Return (x, y) of the center of cell containing provided text 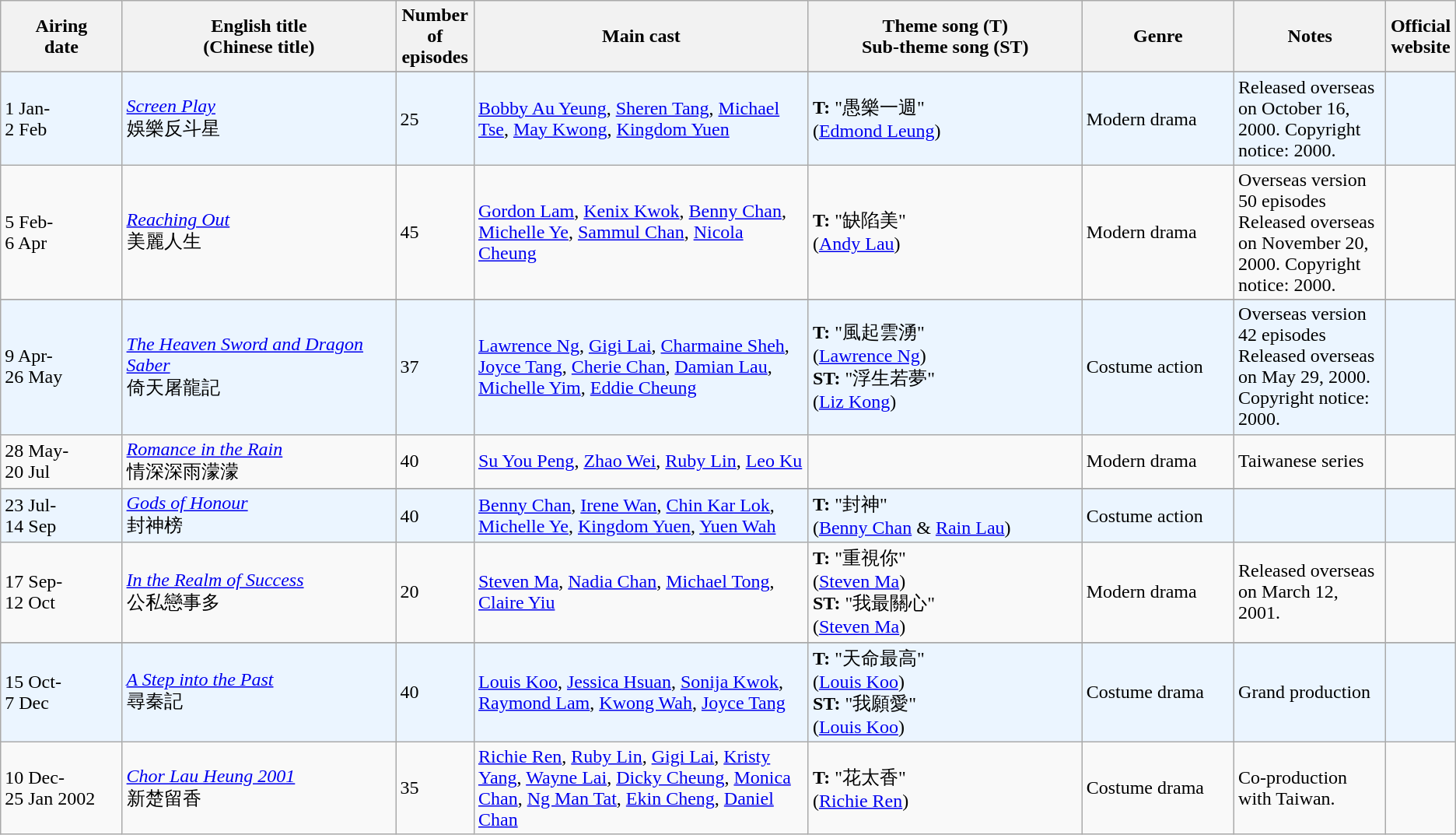
English title (Chinese title) (259, 37)
Lawrence Ng, Gigi Lai, Charmaine Sheh, Joyce Tang, Cherie Chan, Damian Lau, Michelle Yim, Eddie Cheung (641, 367)
Overseas version 42 episodesReleased overseas on May 29, 2000. Copyright notice: 2000. (1310, 367)
Chor Lau Heung 2001 新楚留香 (259, 788)
T: "愚樂一週" (Edmond Leung) (945, 118)
Released overseas on October 16, 2000. Copyright notice: 2000. (1310, 118)
Romance in the Rain 情深深雨濛濛 (259, 461)
45 (436, 232)
Gordon Lam, Kenix Kwok, Benny Chan, Michelle Ye, Sammul Chan, Nicola Cheung (641, 232)
In the Realm of Success 公私戀事多 (259, 592)
Steven Ma, Nadia Chan, Michael Tong, Claire Yiu (641, 592)
Bobby Au Yeung, Sheren Tang, Michael Tse, May Kwong, Kingdom Yuen (641, 118)
T: "花太香" (Richie Ren) (945, 788)
Gods of Honour 封神榜 (259, 516)
23 Jul- 14 Sep (61, 516)
T: "天命最高" (Louis Koo) ST: "我願愛" (Louis Koo) (945, 692)
10 Dec- 25 Jan 2002 (61, 788)
15 Oct- 7 Dec (61, 692)
Genre (1157, 37)
5 Feb- 6 Apr (61, 232)
T: "缺陷美" (Andy Lau) (945, 232)
The Heaven Sword and Dragon Saber 倚天屠龍記 (259, 367)
T: "封神" (Benny Chan & Rain Lau) (945, 516)
Taiwanese series (1310, 461)
T: "重視你" (Steven Ma) ST: "我最關心" (Steven Ma) (945, 592)
Theme song (T) Sub-theme song (ST) (945, 37)
Reaching Out 美麗人生 (259, 232)
Louis Koo, Jessica Hsuan, Sonija Kwok, Raymond Lam, Kwong Wah, Joyce Tang (641, 692)
Official website (1420, 37)
Notes (1310, 37)
Richie Ren, Ruby Lin, Gigi Lai, Kristy Yang, Wayne Lai, Dicky Cheung, Monica Chan, Ng Man Tat, Ekin Cheng, Daniel Chan (641, 788)
1 Jan- 2 Feb (61, 118)
25 (436, 118)
Co-production with Taiwan. (1310, 788)
T: "風起雲湧" (Lawrence Ng) ST: "浮生若夢" (Liz Kong) (945, 367)
28 May- 20 Jul (61, 461)
Overseas version 50 episodesReleased overseas on November 20, 2000. Copyright notice: 2000. (1310, 232)
Released overseas on March 12, 2001. (1310, 592)
20 (436, 592)
A Step into the Past 尋秦記 (259, 692)
Number of episodes (436, 37)
Su You Peng, Zhao Wei, Ruby Lin, Leo Ku (641, 461)
Main cast (641, 37)
Airingdate (61, 37)
9 Apr- 26 May (61, 367)
Grand production (1310, 692)
35 (436, 788)
17 Sep- 12 Oct (61, 592)
37 (436, 367)
Benny Chan, Irene Wan, Chin Kar Lok, Michelle Ye, Kingdom Yuen, Yuen Wah (641, 516)
Screen Play 娛樂反斗星 (259, 118)
